Locate the cell with the specified text and output its [x, y] center coordinate. 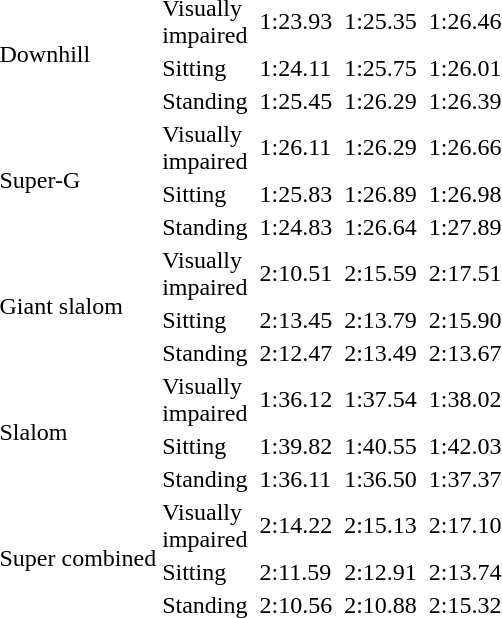
1:25.83 [296, 194]
2:10.51 [296, 274]
1:36.11 [296, 479]
1:24.11 [296, 68]
1:26.64 [381, 227]
1:26.89 [381, 194]
1:40.55 [381, 446]
1:24.83 [296, 227]
1:36.12 [296, 400]
1:37.54 [381, 400]
2:13.45 [296, 320]
1:25.75 [381, 68]
2:15.59 [381, 274]
2:15.13 [381, 526]
1:36.50 [381, 479]
1:39.82 [296, 446]
2:13.49 [381, 353]
2:13.79 [381, 320]
2:14.22 [296, 526]
1:25.45 [296, 101]
2:12.91 [381, 572]
2:12.47 [296, 353]
2:11.59 [296, 572]
1:26.11 [296, 148]
